Return the [X, Y] coordinate for the center point of the cell that contains the specified text.  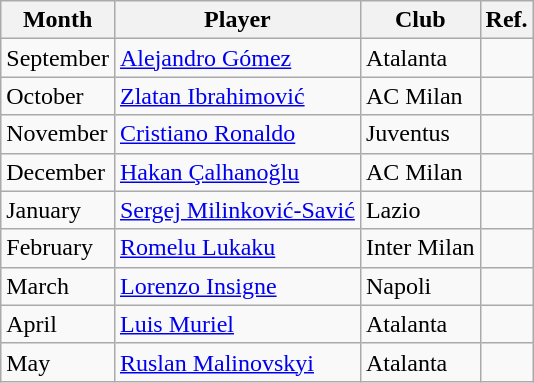
Sergej Milinković-Savić [237, 210]
Alejandro Gómez [237, 58]
December [58, 172]
Player [237, 20]
Club [420, 20]
Luis Muriel [237, 324]
Zlatan Ibrahimović [237, 96]
February [58, 248]
Month [58, 20]
Romelu Lukaku [237, 248]
Inter Milan [420, 248]
Cristiano Ronaldo [237, 134]
April [58, 324]
November [58, 134]
May [58, 362]
September [58, 58]
October [58, 96]
Juventus [420, 134]
Lazio [420, 210]
March [58, 286]
Lorenzo Insigne [237, 286]
Ref. [506, 20]
Napoli [420, 286]
January [58, 210]
Hakan Çalhanoğlu [237, 172]
Ruslan Malinovskyi [237, 362]
